Search for the cell housing the specified text and yield its [X, Y] center coordinate. 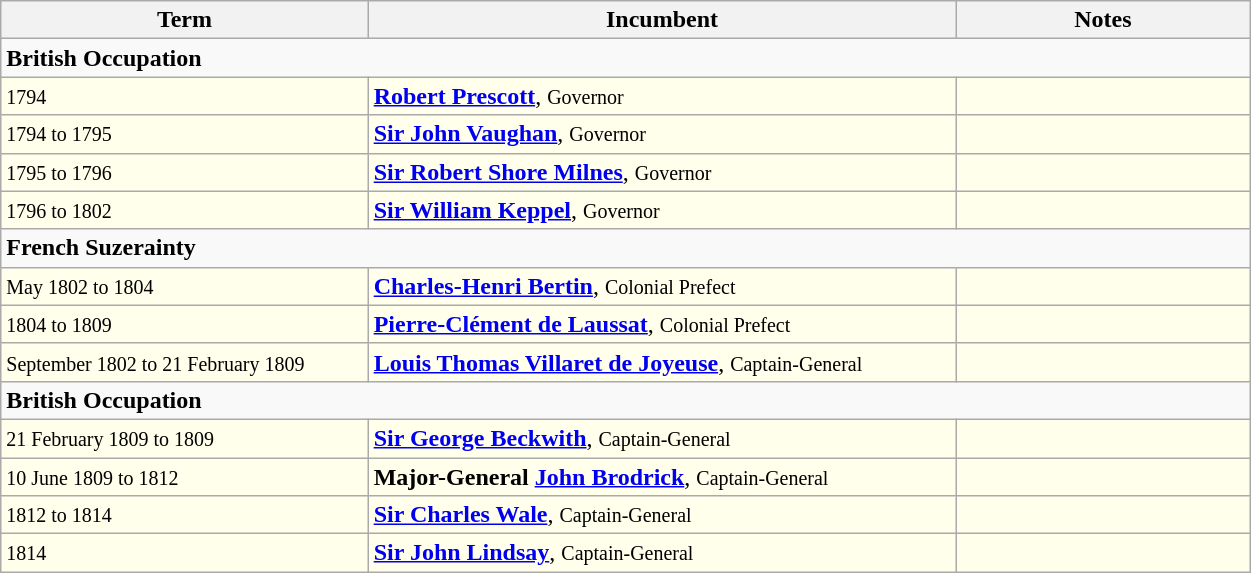
September 1802 to 21 February 1809 [184, 362]
Major-General John Brodrick, Captain-General [662, 477]
Sir Robert Shore Milnes, Governor [662, 172]
Pierre-Clément de Laussat, Colonial Prefect [662, 324]
Charles-Henri Bertin, Colonial Prefect [662, 286]
Sir George Beckwith, Captain-General [662, 438]
French Suzerainty [626, 248]
1796 to 1802 [184, 210]
1814 [184, 553]
1794 to 1795 [184, 134]
1804 to 1809 [184, 324]
10 June 1809 to 1812 [184, 477]
Robert Prescott, Governor [662, 96]
Sir John Lindsay, Captain-General [662, 553]
Sir Charles Wale, Captain-General [662, 515]
May 1802 to 1804 [184, 286]
Louis Thomas Villaret de Joyeuse, Captain-General [662, 362]
1795 to 1796 [184, 172]
1812 to 1814 [184, 515]
Sir John Vaughan, Governor [662, 134]
Incumbent [662, 20]
Notes [1103, 20]
1794 [184, 96]
Term [184, 20]
Sir William Keppel, Governor [662, 210]
21 February 1809 to 1809 [184, 438]
